Return (x, y) of the center of cell containing provided text 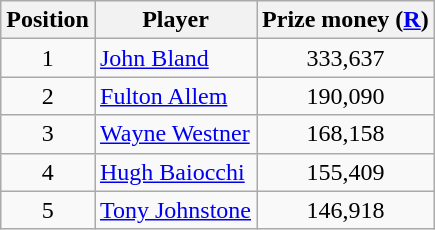
Hugh Baiocchi (175, 172)
Tony Johnstone (175, 210)
1 (48, 58)
4 (48, 172)
Position (48, 20)
5 (48, 210)
333,637 (346, 58)
146,918 (346, 210)
Prize money (R) (346, 20)
Fulton Allem (175, 96)
John Bland (175, 58)
155,409 (346, 172)
2 (48, 96)
3 (48, 134)
Wayne Westner (175, 134)
190,090 (346, 96)
168,158 (346, 134)
Player (175, 20)
